For the text-containing cell, return its midpoint in [x, y] coordinate format. 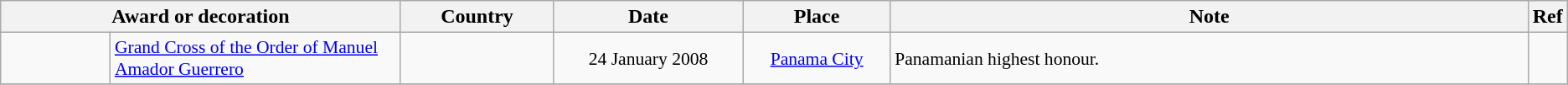
Place [817, 17]
Award or decoration [201, 17]
Date [648, 17]
Country [477, 17]
Note [1210, 17]
24 January 2008 [648, 59]
Panamanian highest honour. [1210, 59]
Ref [1548, 17]
Panama City [817, 59]
Grand Cross of the Order of Manuel Amador Guerrero [255, 59]
